From the cell containing the given text, extract its center point as [x, y] coordinate. 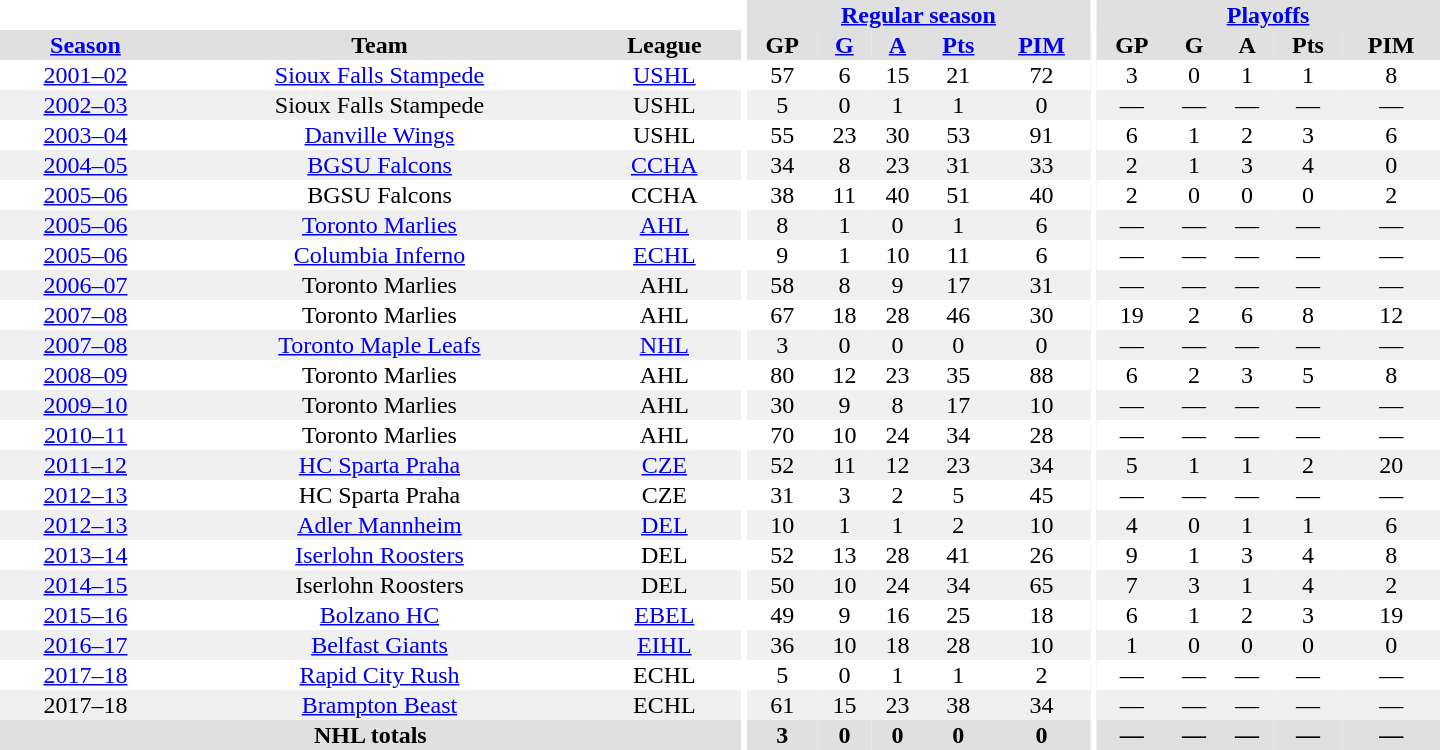
2011–12 [86, 465]
61 [782, 705]
72 [1042, 75]
2004–05 [86, 165]
NHL totals [370, 735]
Adler Mannheim [380, 525]
41 [958, 555]
45 [1042, 495]
53 [958, 135]
70 [782, 435]
Season [86, 45]
League [664, 45]
Team [380, 45]
25 [958, 615]
57 [782, 75]
58 [782, 285]
2016–17 [86, 645]
Bolzano HC [380, 615]
NHL [664, 345]
51 [958, 195]
Belfast Giants [380, 645]
EBEL [664, 615]
2006–07 [86, 285]
Columbia Inferno [380, 255]
65 [1042, 585]
16 [898, 615]
2002–03 [86, 105]
50 [782, 585]
2014–15 [86, 585]
EIHL [664, 645]
55 [782, 135]
49 [782, 615]
26 [1042, 555]
Rapid City Rush [380, 675]
2009–10 [86, 405]
7 [1132, 585]
46 [958, 315]
Brampton Beast [380, 705]
20 [1391, 465]
Playoffs [1268, 15]
2003–04 [86, 135]
2001–02 [86, 75]
2013–14 [86, 555]
Regular season [919, 15]
Toronto Maple Leafs [380, 345]
2010–11 [86, 435]
13 [844, 555]
2008–09 [86, 375]
21 [958, 75]
67 [782, 315]
36 [782, 645]
91 [1042, 135]
Danville Wings [380, 135]
2015–16 [86, 615]
88 [1042, 375]
33 [1042, 165]
80 [782, 375]
35 [958, 375]
